Pinpoint the cell where the given text exists, returning its (X, Y) midpoint coordinate. 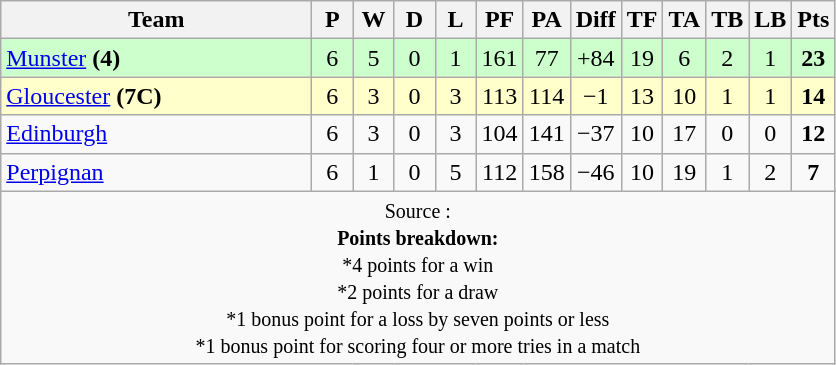
161 (500, 58)
77 (546, 58)
Pts (814, 20)
Edinburgh (156, 134)
13 (642, 96)
17 (684, 134)
TB (728, 20)
+84 (596, 58)
23 (814, 58)
141 (546, 134)
LB (770, 20)
112 (500, 172)
L (456, 20)
114 (546, 96)
−1 (596, 96)
Gloucester (7C) (156, 96)
Diff (596, 20)
Team (156, 20)
PF (500, 20)
158 (546, 172)
104 (500, 134)
7 (814, 172)
D (414, 20)
PA (546, 20)
TA (684, 20)
Perpignan (156, 172)
Munster (4) (156, 58)
W (374, 20)
TF (642, 20)
−46 (596, 172)
−37 (596, 134)
P (332, 20)
14 (814, 96)
12 (814, 134)
113 (500, 96)
